Determine the (X, Y) coordinate at the center of the cell enclosing the given text.  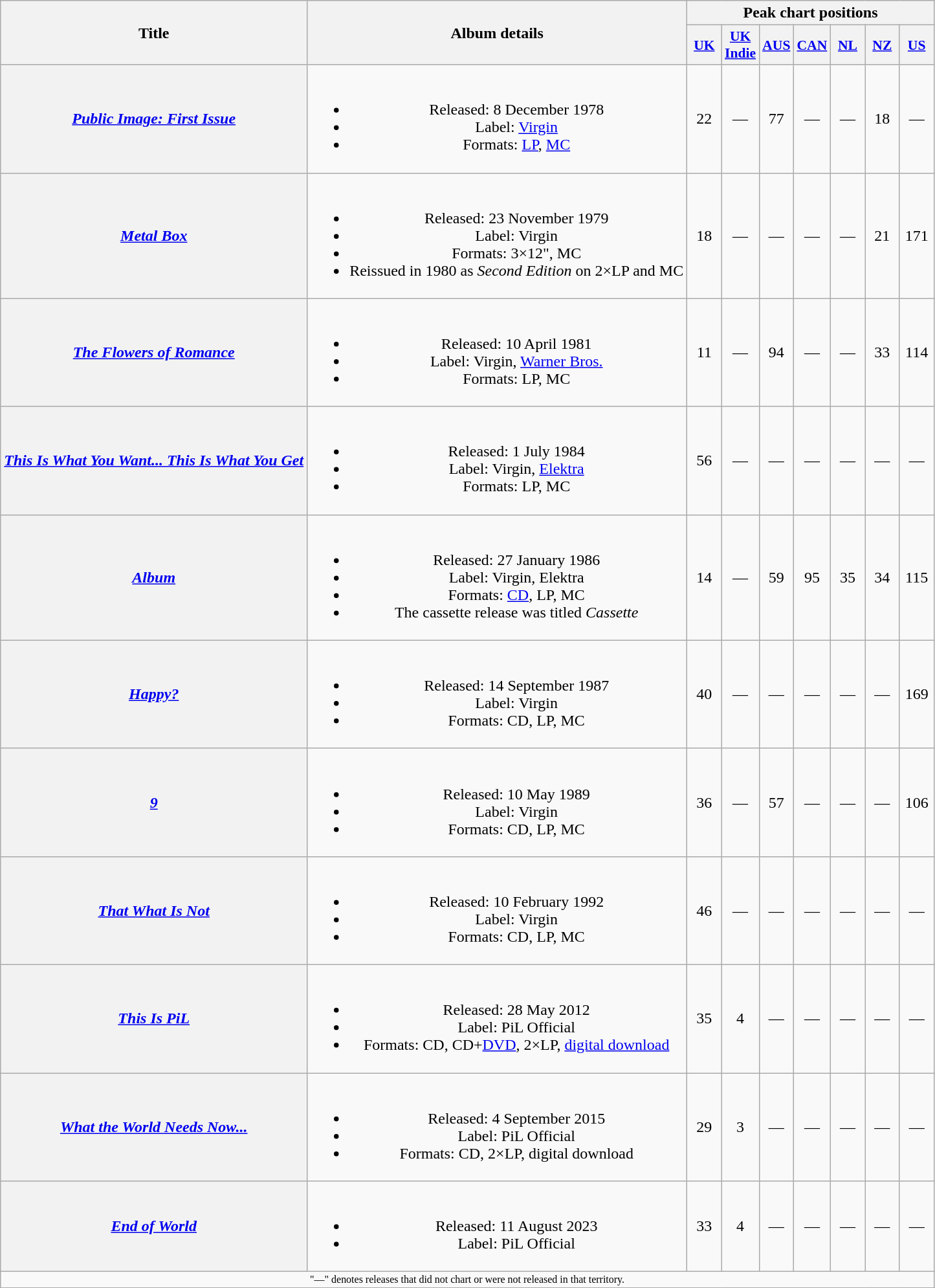
Released: 11 August 2023Label: PiL Official (497, 1227)
94 (776, 352)
Released: 1 July 1984Label: Virgin, ElektraFormats: LP, MC (497, 461)
169 (916, 694)
Released: 27 January 1986Label: Virgin, ElektraFormats: CD, LP, MCThe cassette release was titled Cassette (497, 577)
UK (704, 45)
Released: 8 December 1978Label: VirginFormats: LP, MC (497, 119)
Album (154, 577)
The Flowers of Romance (154, 352)
Album details (497, 32)
End of World (154, 1227)
Released: 4 September 2015Label: PiL OfficialFormats: CD, 2×LP, digital download (497, 1127)
3 (740, 1127)
21 (883, 236)
This Is What You Want... This Is What You Get (154, 461)
14 (704, 577)
Released: 14 September 1987Label: VirginFormats: CD, LP, MC (497, 694)
56 (704, 461)
11 (704, 352)
Released: 28 May 2012Label: PiL OfficialFormats: CD, CD+DVD, 2×LP, digital download (497, 1019)
What the World Needs Now... (154, 1127)
CAN (811, 45)
US (916, 45)
"—" denotes releases that did not chart or were not released in that territory. (467, 1280)
UK Indie (740, 45)
106 (916, 803)
114 (916, 352)
77 (776, 119)
Title (154, 32)
This Is PiL (154, 1019)
9 (154, 803)
115 (916, 577)
29 (704, 1127)
40 (704, 694)
NL (848, 45)
Public Image: First Issue (154, 119)
22 (704, 119)
59 (776, 577)
Released: 10 May 1989Label: VirginFormats: CD, LP, MC (497, 803)
Metal Box (154, 236)
That What Is Not (154, 910)
NZ (883, 45)
36 (704, 803)
95 (811, 577)
57 (776, 803)
AUS (776, 45)
Released: 10 February 1992Label: VirginFormats: CD, LP, MC (497, 910)
34 (883, 577)
Happy? (154, 694)
46 (704, 910)
171 (916, 236)
Peak chart positions (811, 13)
Released: 23 November 1979Label: VirginFormats: 3×12", MCReissued in 1980 as Second Edition on 2×LP and MC (497, 236)
Released: 10 April 1981Label: Virgin, Warner Bros.Formats: LP, MC (497, 352)
